Pinpoint the cell where the given text exists, returning its [X, Y] midpoint coordinate. 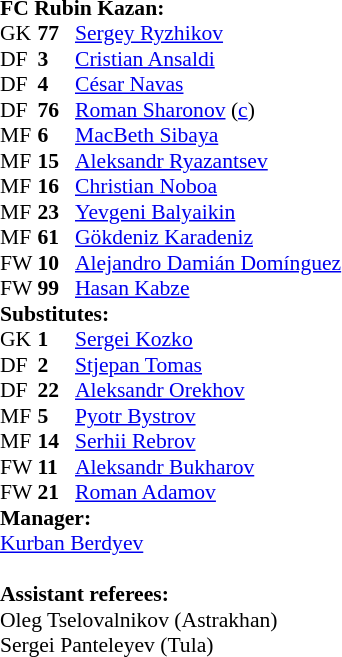
Gökdeniz Karadeniz [208, 237]
10 [57, 263]
16 [57, 187]
3 [57, 59]
77 [57, 33]
Alejandro Damián Domínguez [208, 263]
61 [57, 237]
Aleksandr Ryazantsev [208, 161]
11 [57, 467]
Yevgeni Balyaikin [208, 212]
Substitutes: [170, 314]
Aleksandr Bukharov [208, 467]
76 [57, 110]
Stjepan Tomas [208, 365]
Pyotr Bystrov [208, 416]
MacBeth Sibaya [208, 135]
1 [57, 339]
Aleksandr Orekhov [208, 391]
Hasan Kabze [208, 289]
Manager: [170, 518]
23 [57, 212]
5 [57, 416]
Serhii Rebrov [208, 441]
4 [57, 85]
Roman Sharonov (c) [208, 110]
22 [57, 391]
Roman Adamov [208, 493]
6 [57, 135]
Sergei Kozko [208, 339]
14 [57, 441]
99 [57, 289]
Cristian Ansaldi [208, 59]
César Navas [208, 85]
Christian Noboa [208, 187]
2 [57, 365]
Sergey Ryzhikov [208, 33]
21 [57, 493]
15 [57, 161]
